Output the [X, Y] coordinate of the center of the cell containing the given text.  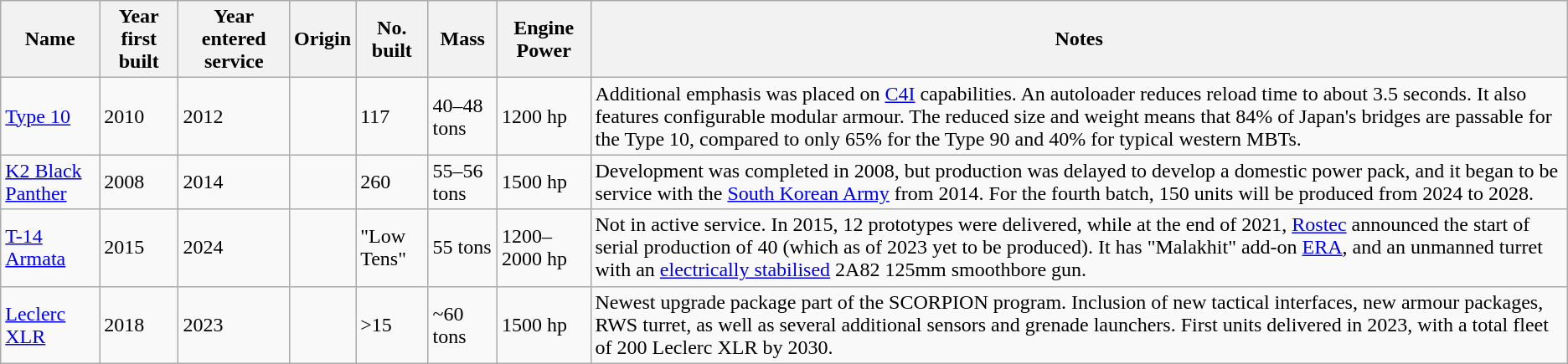
Leclerc XLR [50, 325]
2018 [139, 325]
117 [392, 116]
1200 hp [544, 116]
Engine Power [544, 39]
2010 [139, 116]
55–56 tons [462, 182]
~60 tons [462, 325]
1200–2000 hp [544, 248]
40–48 tons [462, 116]
"Low Tens" [392, 248]
Type 10 [50, 116]
Name [50, 39]
>15 [392, 325]
Year first built [139, 39]
2014 [235, 182]
55 tons [462, 248]
2023 [235, 325]
Year entered service [235, 39]
2008 [139, 182]
Origin [323, 39]
2015 [139, 248]
260 [392, 182]
2024 [235, 248]
Notes [1079, 39]
2012 [235, 116]
T-14 Armata [50, 248]
K2 Black Panther [50, 182]
No. built [392, 39]
Mass [462, 39]
